For the text-containing cell, return its midpoint in [x, y] coordinate format. 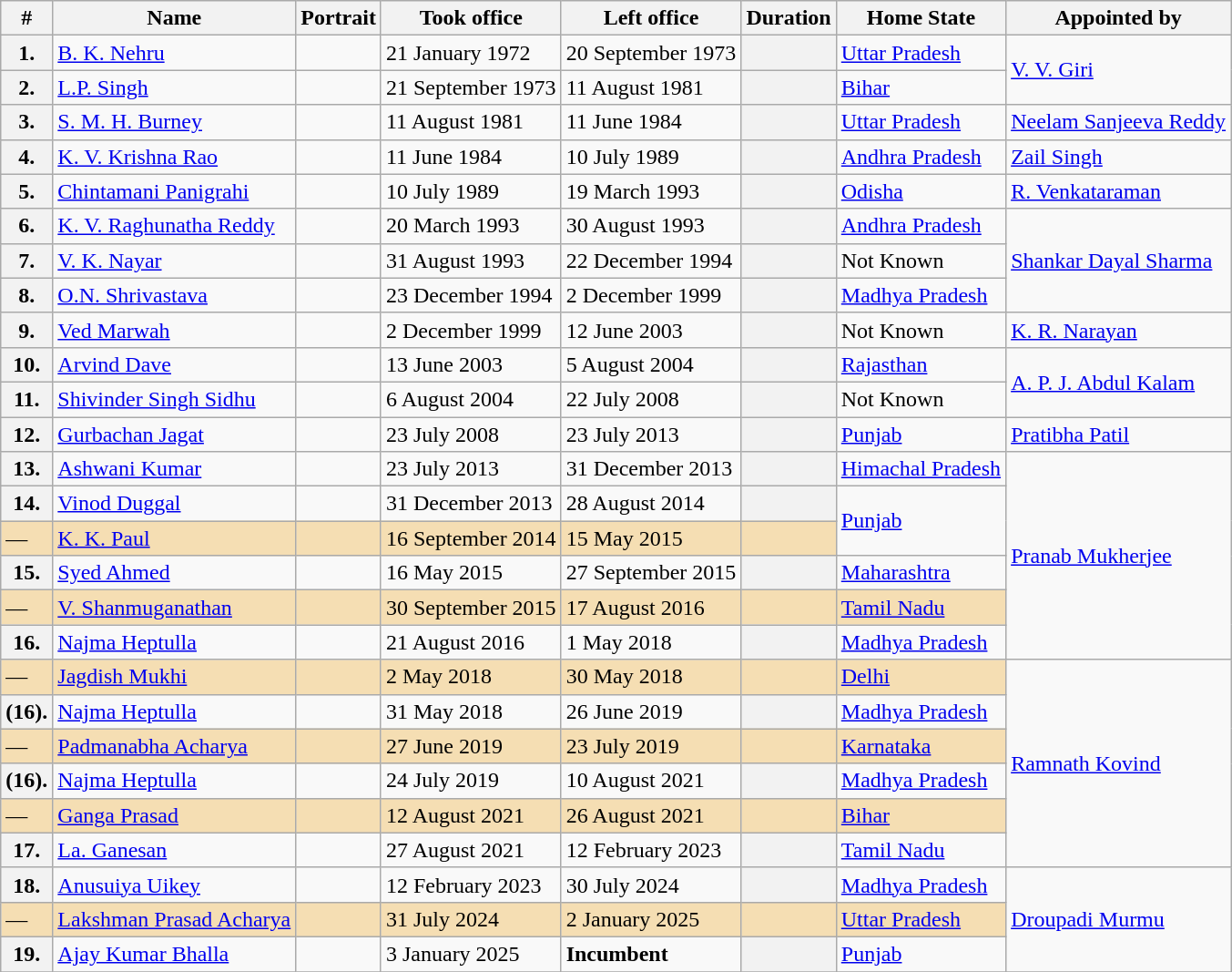
26 August 2021 [651, 815]
Syed Ahmed [175, 573]
2 January 2025 [651, 919]
20 September 1973 [651, 53]
10 August 2021 [651, 781]
Anusuiya Uikey [175, 885]
17. [27, 850]
15 May 2015 [651, 538]
26 June 2019 [651, 711]
13. [27, 469]
12 August 2021 [471, 815]
19 March 1993 [651, 191]
Ajay Kumar Bhalla [175, 954]
Droupadi Murmu [1118, 919]
22 December 1994 [651, 261]
12 June 2003 [651, 330]
Shankar Dayal Sharma [1118, 261]
1 May 2018 [651, 642]
Pranab Mukherjee [1118, 556]
30 September 2015 [471, 608]
A. P. J. Abdul Kalam [1118, 382]
27 August 2021 [471, 850]
30 May 2018 [651, 677]
V. K. Nayar [175, 261]
V. V. Giri [1118, 70]
23 July 2008 [471, 435]
9. [27, 330]
30 July 2024 [651, 885]
Karnataka [921, 746]
16 May 2015 [471, 573]
Ashwani Kumar [175, 469]
Home State [921, 18]
Padmanabha Acharya [175, 746]
Duration [789, 18]
Jagdish Mukhi [175, 677]
Pratibha Patil [1118, 435]
Ved Marwah [175, 330]
28 August 2014 [651, 504]
O.N. Shrivastava [175, 295]
18. [27, 885]
21 January 1972 [471, 53]
5. [27, 191]
R. Venkataraman [1118, 191]
# [27, 18]
19. [27, 954]
Took office [471, 18]
V. Shanmuganathan [175, 608]
23 December 1994 [471, 295]
K. R. Narayan [1118, 330]
30 August 1993 [651, 226]
Shivinder Singh Sidhu [175, 399]
31 May 2018 [471, 711]
Appointed by [1118, 18]
6. [27, 226]
K. K. Paul [175, 538]
14. [27, 504]
Arvind Dave [175, 364]
Himachal Pradesh [921, 469]
K. V. Krishna Rao [175, 157]
5 August 2004 [651, 364]
Incumbent [651, 954]
27 June 2019 [471, 746]
Vinod Duggal [175, 504]
Ganga Prasad [175, 815]
Delhi [921, 677]
Gurbachan Jagat [175, 435]
Neelam Sanjeeva Reddy [1118, 122]
16. [27, 642]
K. V. Raghunatha Reddy [175, 226]
Left office [651, 18]
Portrait [339, 18]
8. [27, 295]
17 August 2016 [651, 608]
11. [27, 399]
13 June 2003 [471, 364]
4. [27, 157]
6 August 2004 [471, 399]
31 August 1993 [471, 261]
S. M. H. Burney [175, 122]
Lakshman Prasad Acharya [175, 919]
Maharashtra [921, 573]
16 September 2014 [471, 538]
2 May 2018 [471, 677]
Name [175, 18]
23 July 2019 [651, 746]
Rajasthan [921, 364]
3. [27, 122]
22 July 2008 [651, 399]
10. [27, 364]
La. Ganesan [175, 850]
Odisha [921, 191]
20 March 1993 [471, 226]
1. [27, 53]
27 September 2015 [651, 573]
12. [27, 435]
15. [27, 573]
24 July 2019 [471, 781]
21 August 2016 [471, 642]
31 July 2024 [471, 919]
2. [27, 87]
21 September 1973 [471, 87]
7. [27, 261]
L.P. Singh [175, 87]
Chintamani Panigrahi [175, 191]
3 January 2025 [471, 954]
B. K. Nehru [175, 53]
Ramnath Kovind [1118, 763]
Zail Singh [1118, 157]
